Pinpoint the cell where the given text exists, returning its [X, Y] midpoint coordinate. 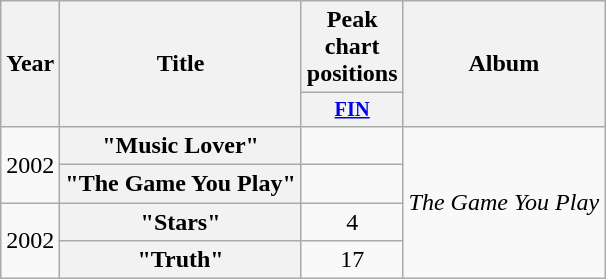
The Game You Play [504, 202]
4 [352, 222]
"Stars" [181, 222]
Peak chart positions [352, 47]
"Music Lover" [181, 145]
FIN [352, 110]
"The Game You Play" [181, 184]
"Truth" [181, 260]
17 [352, 260]
Title [181, 64]
Album [504, 64]
Year [30, 64]
